For the text-containing cell, return its midpoint in (x, y) coordinate format. 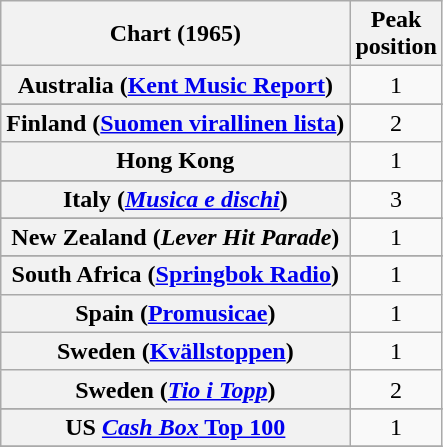
Finland (Suomen virallinen lista) (176, 123)
Australia (Kent Music Report) (176, 85)
Sweden (Kvällstoppen) (176, 351)
Sweden (Tio i Topp) (176, 389)
Hong Kong (176, 161)
Italy (Musica e dischi) (176, 199)
New Zealand (Lever Hit Parade) (176, 237)
Chart (1965) (176, 34)
Peakposition (396, 34)
South Africa (Springbok Radio) (176, 275)
Spain (Promusicae) (176, 313)
US Cash Box Top 100 (176, 427)
3 (396, 199)
